Locate the cell with the specified text and output its (x, y) center coordinate. 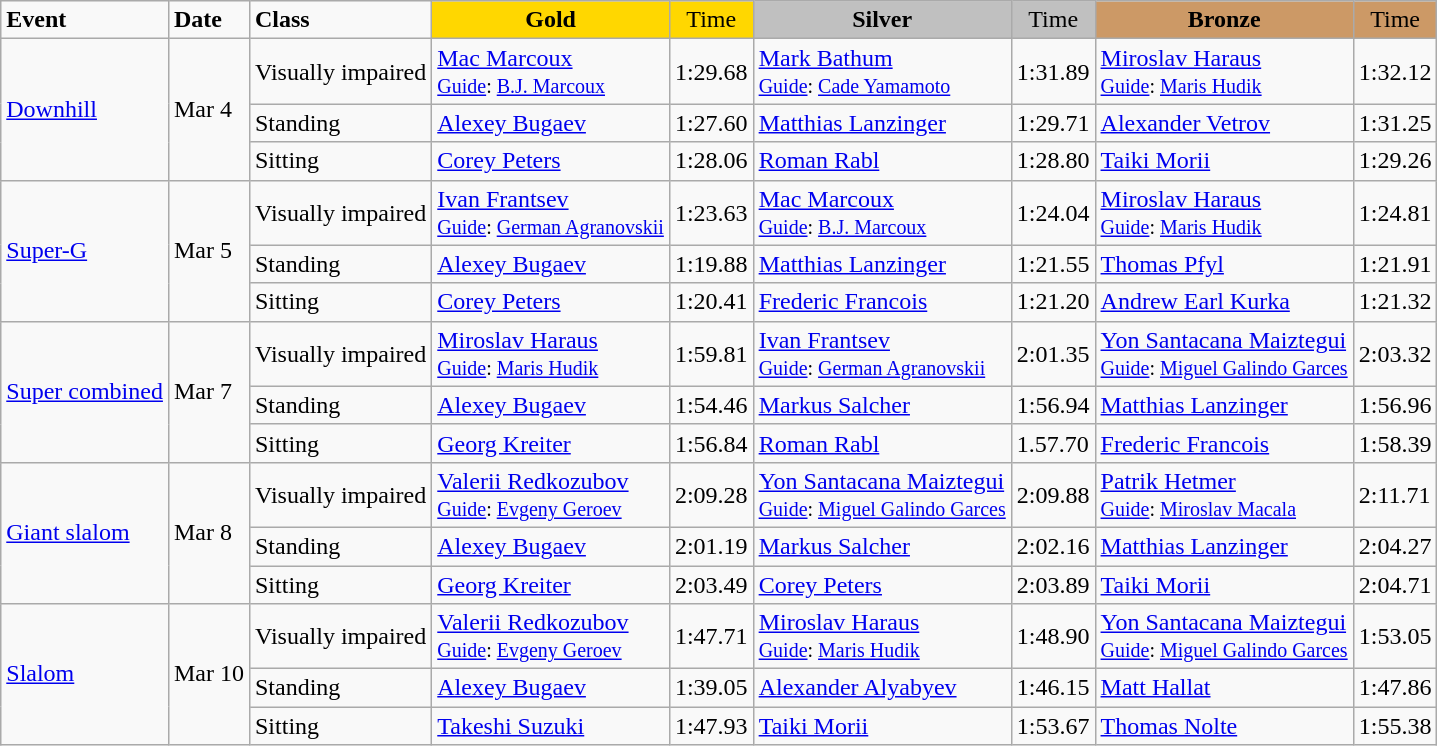
Gold (551, 20)
1:53.05 (1395, 636)
Thomas Nolte (1224, 726)
1:19.88 (711, 264)
Class (340, 20)
Silver (882, 20)
Thomas Pfyl (1224, 264)
1:58.39 (1395, 443)
Super combined (85, 392)
1:47.86 (1395, 688)
1:39.05 (711, 688)
2:09.88 (1053, 494)
Mar 10 (208, 674)
1:29.26 (1395, 161)
1:29.68 (711, 72)
Alexander Vetrov (1224, 123)
1:56.94 (1053, 405)
Patrik HetmerGuide: Miroslav Macala (1224, 494)
1:21.32 (1395, 302)
Mar 7 (208, 392)
Takeshi Suzuki (551, 726)
1:20.41 (711, 302)
1:54.46 (711, 405)
1:24.81 (1395, 212)
2:03.49 (711, 585)
1:47.93 (711, 726)
Mar 8 (208, 532)
1:48.90 (1053, 636)
1:28.80 (1053, 161)
Matt Hallat (1224, 688)
1:31.89 (1053, 72)
1:32.12 (1395, 72)
1:28.06 (711, 161)
Andrew Earl Kurka (1224, 302)
2:04.71 (1395, 585)
1:24.04 (1053, 212)
Super-G (85, 250)
Giant slalom (85, 532)
1:23.63 (711, 212)
Event (85, 20)
Mark BathumGuide: Cade Yamamoto (882, 72)
2:01.19 (711, 546)
Downhill (85, 110)
1:46.15 (1053, 688)
2:11.71 (1395, 494)
Alexander Alyabyev (882, 688)
Mar 5 (208, 250)
1:29.71 (1053, 123)
1:31.25 (1395, 123)
Bronze (1224, 20)
Mar 4 (208, 110)
2:03.89 (1053, 585)
Slalom (85, 674)
1:21.20 (1053, 302)
1:53.67 (1053, 726)
1:21.55 (1053, 264)
2:03.32 (1395, 354)
1:59.81 (711, 354)
2:09.28 (711, 494)
1.57.70 (1053, 443)
1:55.38 (1395, 726)
2:01.35 (1053, 354)
2:02.16 (1053, 546)
Date (208, 20)
1:47.71 (711, 636)
1:56.84 (711, 443)
1:21.91 (1395, 264)
1:56.96 (1395, 405)
1:27.60 (711, 123)
2:04.27 (1395, 546)
